Detect which cell encompasses the target text, then output its [X, Y] center coordinate. 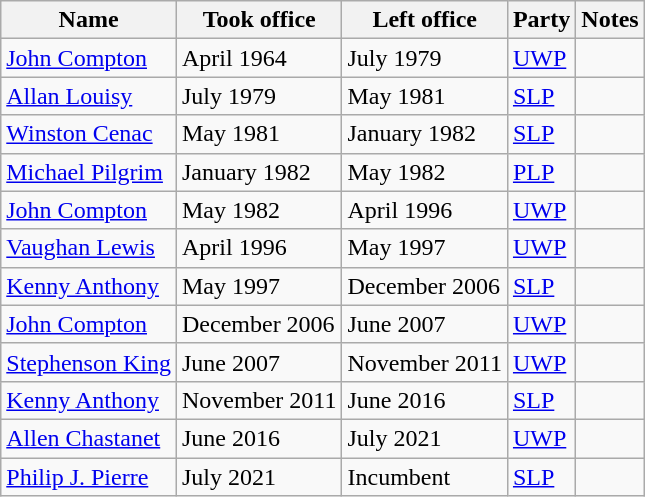
Winston Cenac [89, 134]
Stephenson King [89, 362]
Vaughan Lewis [89, 248]
Name [89, 20]
PLP [541, 172]
Took office [258, 20]
Philip J. Pierre [89, 477]
Party [541, 20]
Left office [424, 20]
Incumbent [424, 477]
Notes [610, 20]
Allan Louisy [89, 96]
April 1964 [258, 58]
Allen Chastanet [89, 438]
Michael Pilgrim [89, 172]
